Locate the cell with the specified text and output its [X, Y] center coordinate. 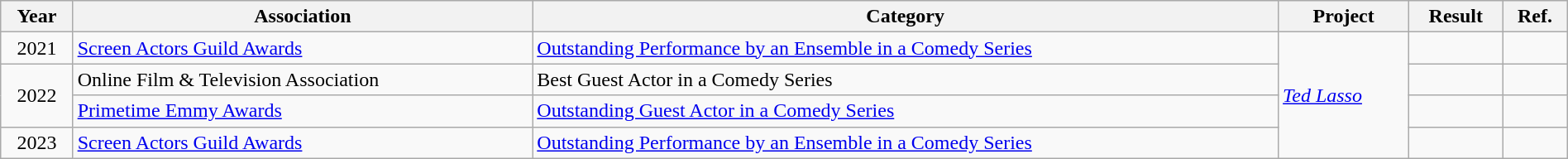
Result [1456, 17]
Category [906, 17]
2023 [36, 142]
Project [1344, 17]
Association [303, 17]
Outstanding Guest Actor in a Comedy Series [906, 111]
Primetime Emmy Awards [303, 111]
Ted Lasso [1344, 95]
2021 [36, 48]
Best Guest Actor in a Comedy Series [906, 79]
Ref. [1535, 17]
Online Film & Television Association [303, 79]
Year [36, 17]
2022 [36, 95]
